From the cell containing the given text, extract its center point as [x, y] coordinate. 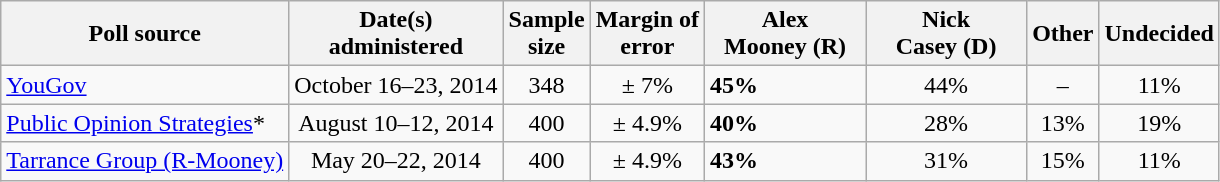
AlexMooney (R) [786, 34]
October 16–23, 2014 [396, 85]
August 10–12, 2014 [396, 123]
Samplesize [546, 34]
Date(s)administered [396, 34]
Undecided [1159, 34]
348 [546, 85]
44% [946, 85]
Tarrance Group (R-Mooney) [145, 161]
Public Opinion Strategies* [145, 123]
YouGov [145, 85]
May 20–22, 2014 [396, 161]
43% [786, 161]
Margin oferror [647, 34]
Poll source [145, 34]
15% [1063, 161]
31% [946, 161]
± 7% [647, 85]
– [1063, 85]
13% [1063, 123]
28% [946, 123]
19% [1159, 123]
40% [786, 123]
Other [1063, 34]
45% [786, 85]
NickCasey (D) [946, 34]
